Determine the (X, Y) coordinate at the center of the cell enclosing the given text.  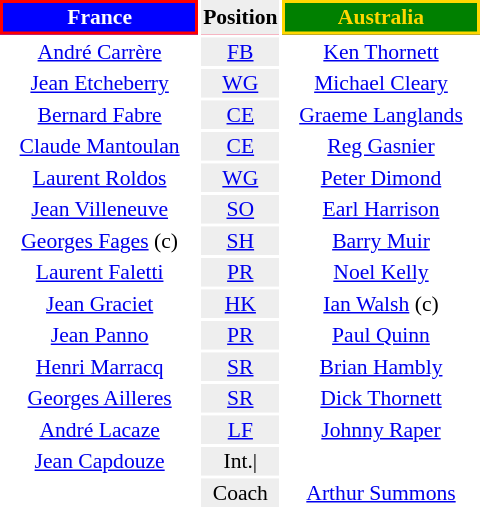
SO (240, 209)
France (100, 17)
Dick Thornett (381, 398)
Henri Marracq (100, 366)
Laurent Roldos (100, 178)
Johnny Raper (381, 430)
Barry Muir (381, 240)
Australia (381, 17)
Position (240, 17)
Jean Graciet (100, 304)
Bernard Fabre (100, 114)
Laurent Faletti (100, 272)
HK (240, 304)
FB (240, 52)
André Carrère (100, 52)
André Lacaze (100, 430)
Reg Gasnier (381, 146)
SH (240, 240)
Int.| (240, 461)
Ken Thornett (381, 52)
Ian Walsh (c) (381, 304)
Claude Mantoulan (100, 146)
Jean Villeneuve (100, 209)
Arthur Summons (381, 492)
Paul Quinn (381, 335)
Jean Panno (100, 335)
Brian Hambly (381, 366)
Graeme Langlands (381, 114)
Georges Fages (c) (100, 240)
Earl Harrison (381, 209)
Peter Dimond (381, 178)
Coach (240, 492)
Noel Kelly (381, 272)
Michael Cleary (381, 83)
Jean Capdouze (100, 461)
Jean Etcheberry (100, 83)
LF (240, 430)
Georges Ailleres (100, 398)
